For the text-containing cell, return its midpoint in [x, y] coordinate format. 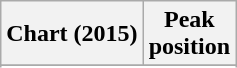
Chart (2015) [72, 34]
Peak position [189, 34]
